Return the (x, y) coordinate for the center point of the cell that contains the specified text.  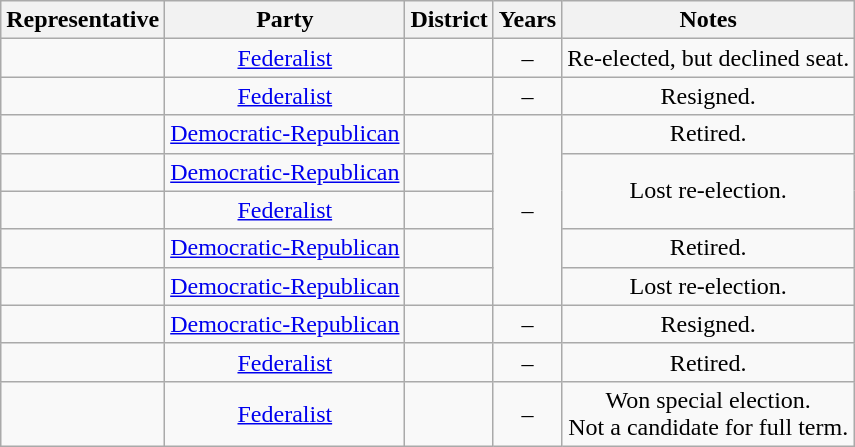
Won special election.Not a candidate for full term. (708, 414)
Notes (708, 20)
Years (527, 20)
District (449, 20)
Re-elected, but declined seat. (708, 58)
Representative (83, 20)
Party (285, 20)
